Detect which cell encompasses the target text, then output its (x, y) center coordinate. 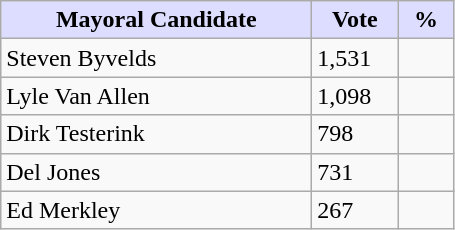
Ed Merkley (156, 210)
Dirk Testerink (156, 134)
% (426, 20)
Steven Byvelds (156, 58)
1,098 (355, 96)
Vote (355, 20)
731 (355, 172)
Mayoral Candidate (156, 20)
1,531 (355, 58)
267 (355, 210)
Del Jones (156, 172)
Lyle Van Allen (156, 96)
798 (355, 134)
